Pinpoint the cell where the given text exists, returning its (x, y) midpoint coordinate. 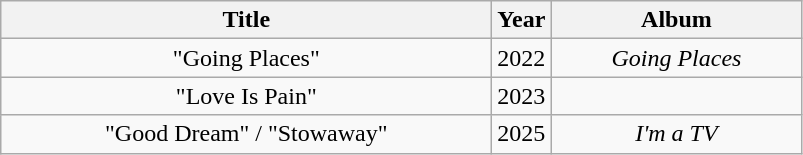
"Love Is Pain" (246, 96)
"Going Places" (246, 58)
2025 (522, 134)
Year (522, 20)
2022 (522, 58)
Going Places (676, 58)
Album (676, 20)
Title (246, 20)
I'm a TV (676, 134)
2023 (522, 96)
"Good Dream" / "Stowaway" (246, 134)
